Provide the [X, Y] coordinate of the cell's center where the given text is located.  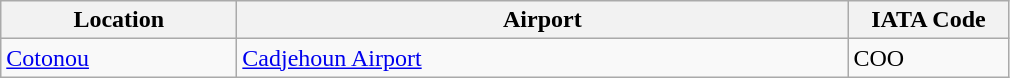
Airport [542, 20]
COO [928, 58]
Location [119, 20]
Cotonou [119, 58]
IATA Code [928, 20]
Cadjehoun Airport [542, 58]
